For the text-containing cell, return its midpoint in [X, Y] coordinate format. 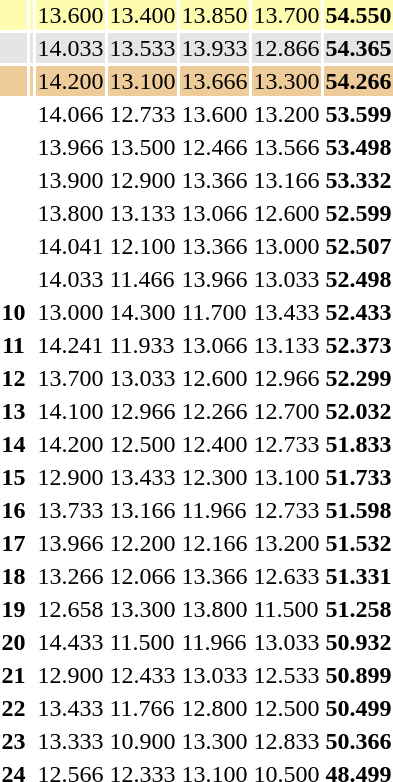
17 [14, 543]
14.300 [142, 312]
51.733 [358, 477]
11.933 [142, 345]
53.498 [358, 147]
13.733 [70, 510]
14.066 [70, 114]
51.598 [358, 510]
12 [14, 378]
15 [14, 477]
12.466 [214, 147]
14.100 [70, 411]
50.499 [358, 708]
16 [14, 510]
11.466 [142, 279]
54.550 [358, 15]
11.766 [142, 708]
12.266 [214, 411]
21 [14, 675]
52.507 [358, 246]
51.532 [358, 543]
12.866 [286, 48]
52.498 [358, 279]
12.433 [142, 675]
13.500 [142, 147]
13.666 [214, 81]
50.932 [358, 642]
52.299 [358, 378]
11.700 [214, 312]
12.400 [214, 444]
12.300 [214, 477]
12.800 [214, 708]
12.833 [286, 741]
14.041 [70, 246]
51.833 [358, 444]
11 [14, 345]
52.032 [358, 411]
10.900 [142, 741]
12.700 [286, 411]
12.100 [142, 246]
14.433 [70, 642]
13.566 [286, 147]
50.366 [358, 741]
12.200 [142, 543]
12.066 [142, 576]
13.533 [142, 48]
12.658 [70, 609]
51.258 [358, 609]
52.373 [358, 345]
22 [14, 708]
13.850 [214, 15]
10 [14, 312]
54.365 [358, 48]
19 [14, 609]
18 [14, 576]
52.433 [358, 312]
53.332 [358, 180]
14 [14, 444]
13.400 [142, 15]
54.266 [358, 81]
13.266 [70, 576]
23 [14, 741]
12.166 [214, 543]
12.533 [286, 675]
14.241 [70, 345]
52.599 [358, 213]
53.599 [358, 114]
13 [14, 411]
50.899 [358, 675]
51.331 [358, 576]
20 [14, 642]
13.900 [70, 180]
12.633 [286, 576]
13.933 [214, 48]
13.333 [70, 741]
